Find where the given text appears and provide that cell's center as (X, Y) coordinate. 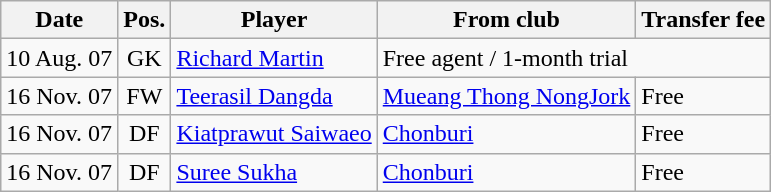
FW (144, 96)
Teerasil Dangda (274, 96)
GK (144, 58)
Kiatprawut Saiwaeo (274, 134)
Player (274, 20)
Suree Sukha (274, 172)
Mueang Thong NongJork (506, 96)
10 Aug. 07 (60, 58)
Transfer fee (704, 20)
Date (60, 20)
From club (506, 20)
Pos. (144, 20)
Free agent / 1-month trial (574, 58)
Richard Martin (274, 58)
